Scan for the cell matching the given text and deliver its [x, y] coordinate at center. 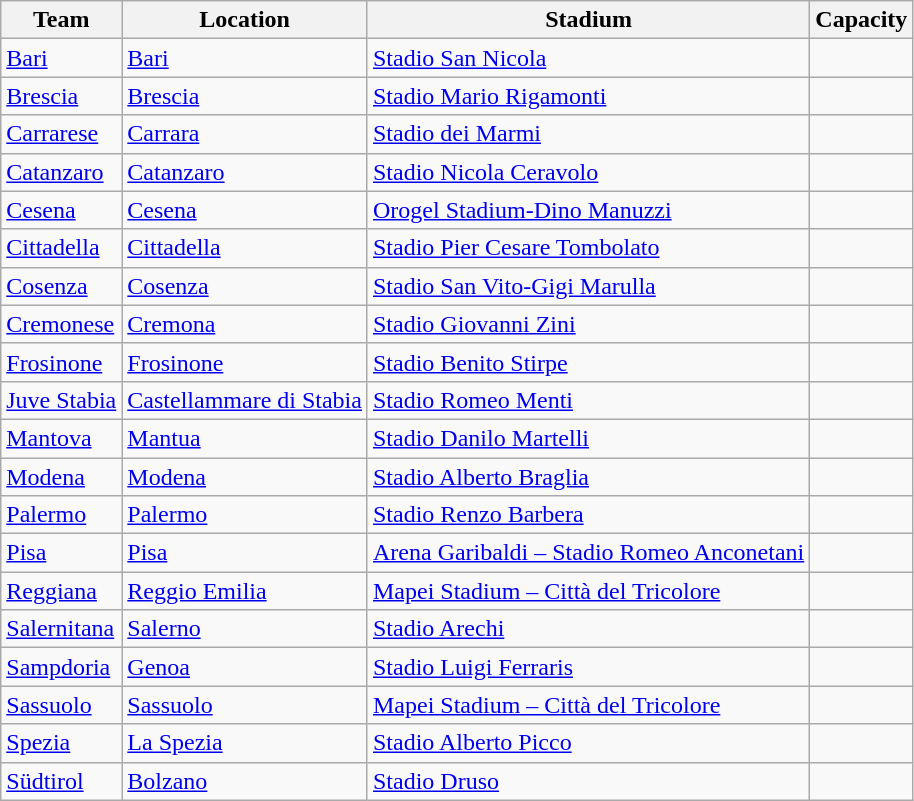
Stadio Alberto Braglia [588, 477]
Cremonese [62, 324]
Stadio Alberto Picco [588, 743]
Stadio Arechi [588, 629]
Mantova [62, 438]
Mantua [245, 438]
Orogel Stadium-Dino Manuzzi [588, 210]
Location [245, 20]
Carrara [245, 134]
Stadio dei Marmi [588, 134]
Capacity [862, 20]
Stadio Druso [588, 781]
Stadio Giovanni Zini [588, 324]
Castellammare di Stabia [245, 400]
Stadium [588, 20]
Reggio Emilia [245, 591]
Stadio Mario Rigamonti [588, 96]
Team [62, 20]
Bolzano [245, 781]
Spezia [62, 743]
Stadio Pier Cesare Tombolato [588, 248]
Südtirol [62, 781]
Stadio Romeo Menti [588, 400]
Cremona [245, 324]
Stadio San Nicola [588, 58]
Stadio Luigi Ferraris [588, 667]
Stadio San Vito-Gigi Marulla [588, 286]
Salerno [245, 629]
Reggiana [62, 591]
Juve Stabia [62, 400]
Stadio Danilo Martelli [588, 438]
Stadio Nicola Ceravolo [588, 172]
Genoa [245, 667]
Salernitana [62, 629]
Stadio Renzo Barbera [588, 515]
Sampdoria [62, 667]
Carrarese [62, 134]
Arena Garibaldi – Stadio Romeo Anconetani [588, 553]
La Spezia [245, 743]
Stadio Benito Stirpe [588, 362]
